Determine the [x, y] coordinate at the center of the cell enclosing the given text.  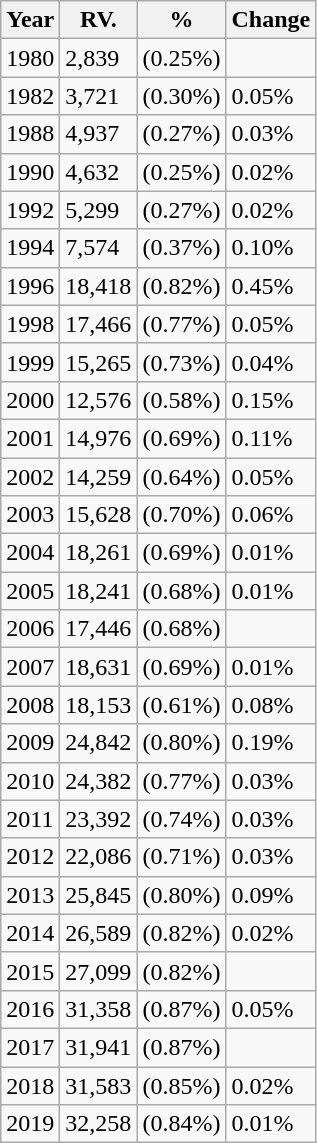
2006 [30, 629]
2002 [30, 477]
1992 [30, 210]
31,583 [98, 1085]
0.06% [271, 515]
(0.70%) [182, 515]
2010 [30, 781]
(0.71%) [182, 857]
14,976 [98, 438]
% [182, 20]
18,153 [98, 705]
2016 [30, 1009]
1982 [30, 96]
2007 [30, 667]
18,631 [98, 667]
2012 [30, 857]
0.04% [271, 362]
0.15% [271, 400]
(0.85%) [182, 1085]
18,418 [98, 286]
0.08% [271, 705]
2011 [30, 819]
2003 [30, 515]
17,466 [98, 324]
(0.37%) [182, 248]
2005 [30, 591]
18,261 [98, 553]
27,099 [98, 971]
31,358 [98, 1009]
2015 [30, 971]
7,574 [98, 248]
4,937 [98, 134]
1980 [30, 58]
2013 [30, 895]
15,628 [98, 515]
1996 [30, 286]
1994 [30, 248]
2,839 [98, 58]
2017 [30, 1047]
(0.84%) [182, 1124]
14,259 [98, 477]
0.11% [271, 438]
1999 [30, 362]
2001 [30, 438]
2004 [30, 553]
17,446 [98, 629]
18,241 [98, 591]
2018 [30, 1085]
23,392 [98, 819]
5,299 [98, 210]
25,845 [98, 895]
1998 [30, 324]
2014 [30, 933]
Year [30, 20]
(0.73%) [182, 362]
Change [271, 20]
2000 [30, 400]
0.45% [271, 286]
(0.74%) [182, 819]
0.19% [271, 743]
(0.30%) [182, 96]
12,576 [98, 400]
24,382 [98, 781]
RV. [98, 20]
32,258 [98, 1124]
(0.64%) [182, 477]
24,842 [98, 743]
1990 [30, 172]
4,632 [98, 172]
2019 [30, 1124]
1988 [30, 134]
2008 [30, 705]
3,721 [98, 96]
2009 [30, 743]
0.09% [271, 895]
(0.61%) [182, 705]
(0.58%) [182, 400]
22,086 [98, 857]
31,941 [98, 1047]
15,265 [98, 362]
26,589 [98, 933]
0.10% [271, 248]
